Pinpoint the cell where the given text exists, returning its (x, y) midpoint coordinate. 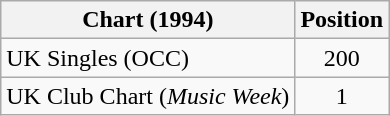
Position (342, 20)
200 (342, 58)
UK Club Chart (Music Week) (148, 96)
1 (342, 96)
Chart (1994) (148, 20)
UK Singles (OCC) (148, 58)
